Determine the (X, Y) coordinate at the center of the cell enclosing the given text.  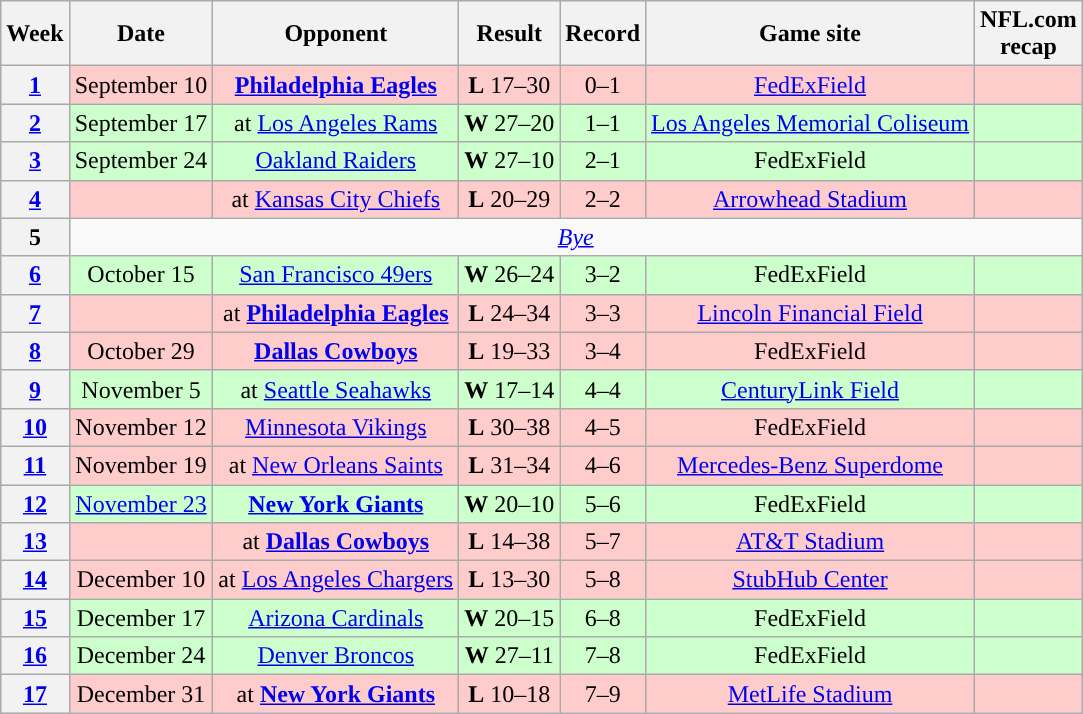
at Dallas Cowboys (336, 542)
at Kansas City Chiefs (336, 199)
at New York Giants (336, 694)
5 (35, 237)
AT&T Stadium (810, 542)
6–8 (603, 618)
17 (35, 694)
L 14–38 (510, 542)
September 17 (141, 123)
New York Giants (336, 503)
5–6 (603, 503)
Game site (810, 34)
W 27–20 (510, 123)
November 5 (141, 389)
2 (35, 123)
3 (35, 161)
5–7 (603, 542)
September 24 (141, 161)
W 27–10 (510, 161)
L 13–30 (510, 580)
at New Orleans Saints (336, 465)
November 19 (141, 465)
4–5 (603, 427)
11 (35, 465)
7–8 (603, 656)
November 23 (141, 503)
Arizona Cardinals (336, 618)
Denver Broncos (336, 656)
4 (35, 199)
Minnesota Vikings (336, 427)
StubHub Center (810, 580)
L 24–34 (510, 313)
6 (35, 275)
L 19–33 (510, 351)
Result (510, 34)
W 17–14 (510, 389)
CenturyLink Field (810, 389)
2–2 (603, 199)
Dallas Cowboys (336, 351)
14 (35, 580)
Week (35, 34)
3–2 (603, 275)
at Los Angeles Rams (336, 123)
Oakland Raiders (336, 161)
NFL.comrecap (1029, 34)
October 29 (141, 351)
at Seattle Seahawks (336, 389)
MetLife Stadium (810, 694)
December 10 (141, 580)
W 20–15 (510, 618)
November 12 (141, 427)
13 (35, 542)
7 (35, 313)
L 17–30 (510, 85)
December 24 (141, 656)
4–6 (603, 465)
Date (141, 34)
12 (35, 503)
San Francisco 49ers (336, 275)
Mercedes-Benz Superdome (810, 465)
Record (603, 34)
3–4 (603, 351)
at Philadelphia Eagles (336, 313)
16 (35, 656)
Philadelphia Eagles (336, 85)
L 20–29 (510, 199)
1 (35, 85)
2–1 (603, 161)
W 27–11 (510, 656)
15 (35, 618)
5–8 (603, 580)
Bye (576, 237)
1–1 (603, 123)
L 31–34 (510, 465)
W 20–10 (510, 503)
4–4 (603, 389)
October 15 (141, 275)
December 31 (141, 694)
December 17 (141, 618)
9 (35, 389)
W 26–24 (510, 275)
Los Angeles Memorial Coliseum (810, 123)
0–1 (603, 85)
10 (35, 427)
Arrowhead Stadium (810, 199)
L 30–38 (510, 427)
7–9 (603, 694)
Lincoln Financial Field (810, 313)
at Los Angeles Chargers (336, 580)
3–3 (603, 313)
Opponent (336, 34)
8 (35, 351)
L 10–18 (510, 694)
September 10 (141, 85)
